Capture the cell that displays the provided text and extract its (X, Y) central coordinate. 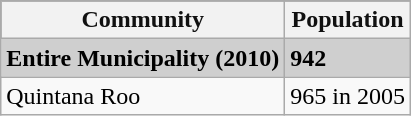
965 in 2005 (348, 96)
942 (348, 58)
Entire Municipality (2010) (143, 58)
Quintana Roo (143, 96)
Community (143, 20)
Population (348, 20)
